Return (X, Y) of the center of cell containing provided text 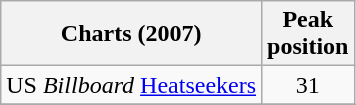
US Billboard Heatseekers (132, 85)
31 (308, 85)
Charts (2007) (132, 34)
Peakposition (308, 34)
